Extract the [X, Y] coordinate from the center of the cell holding the provided text.  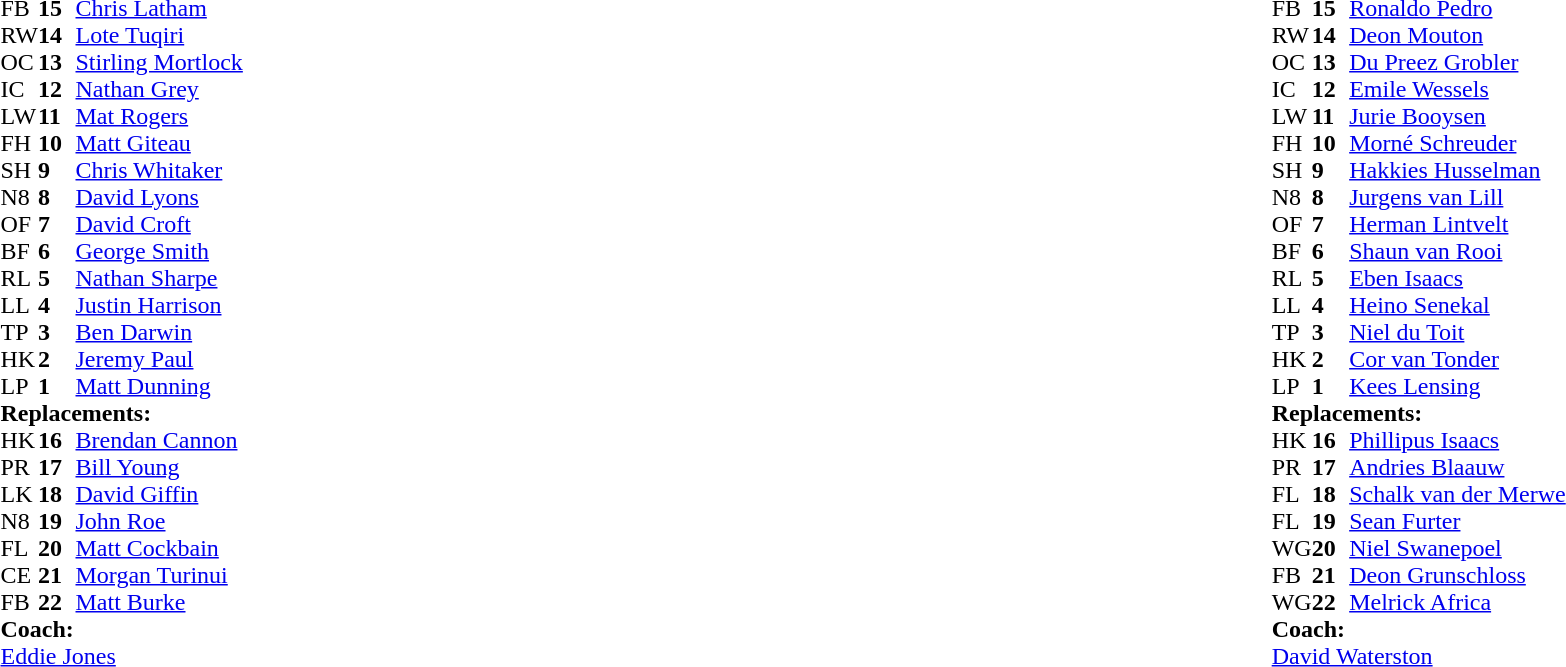
Chris Whitaker [160, 170]
Stirling Mortlock [160, 62]
Niel Swanepoel [1458, 548]
Morgan Turinui [160, 576]
Herman Lintvelt [1458, 224]
Nathan Sharpe [160, 278]
David Lyons [160, 198]
LK [19, 494]
David Croft [160, 224]
Cor van Tonder [1458, 360]
Matt Burke [160, 602]
Nathan Grey [160, 90]
Eben Isaacs [1458, 278]
Mat Rogers [160, 116]
Shaun van Rooi [1458, 252]
Ben Darwin [160, 332]
Matt Dunning [160, 386]
Heino Senekal [1458, 306]
Morné Schreuder [1458, 144]
John Roe [160, 522]
Andries Blaauw [1458, 468]
Brendan Cannon [160, 440]
CE [19, 576]
George Smith [160, 252]
Jurgens van Lill [1458, 198]
Matt Cockbain [160, 548]
Hakkies Husselman [1458, 170]
Bill Young [160, 468]
Emile Wessels [1458, 90]
Jeremy Paul [160, 360]
Schalk van der Merwe [1458, 494]
Deon Grunschloss [1458, 576]
Kees Lensing [1458, 386]
Du Preez Grobler [1458, 62]
Sean Furter [1458, 522]
Jurie Booysen [1458, 116]
David Giffin [160, 494]
Lote Tuqiri [160, 36]
Deon Mouton [1458, 36]
Matt Giteau [160, 144]
Melrick Africa [1458, 602]
Justin Harrison [160, 306]
Niel du Toit [1458, 332]
Phillipus Isaacs [1458, 440]
